Provide the [X, Y] coordinate of the cell's center where the given text is located.  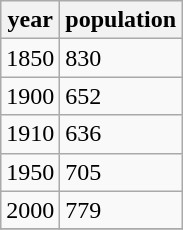
1950 [30, 172]
705 [121, 172]
636 [121, 134]
1850 [30, 58]
652 [121, 96]
population [121, 20]
2000 [30, 210]
779 [121, 210]
1910 [30, 134]
1900 [30, 96]
830 [121, 58]
year [30, 20]
